For the text-containing cell, return its midpoint in [x, y] coordinate format. 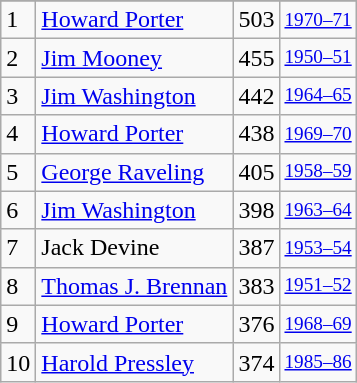
5 [18, 172]
7 [18, 248]
9 [18, 324]
1 [18, 20]
1968–69 [318, 324]
503 [256, 20]
Thomas J. Brennan [134, 286]
3 [18, 96]
George Raveling [134, 172]
1964–65 [318, 96]
376 [256, 324]
455 [256, 58]
8 [18, 286]
1958–59 [318, 172]
1969–70 [318, 134]
1985–86 [318, 362]
6 [18, 210]
4 [18, 134]
398 [256, 210]
Jim Mooney [134, 58]
Jack Devine [134, 248]
1953–54 [318, 248]
1951–52 [318, 286]
374 [256, 362]
387 [256, 248]
442 [256, 96]
10 [18, 362]
405 [256, 172]
438 [256, 134]
Harold Pressley [134, 362]
1970–71 [318, 20]
1963–64 [318, 210]
383 [256, 286]
2 [18, 58]
1950–51 [318, 58]
